Provide the (x, y) coordinate of the cell's center where the given text is located.  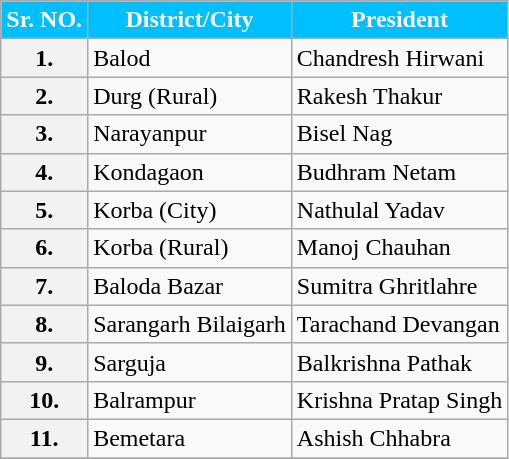
Kondagaon (190, 172)
Budhram Netam (399, 172)
11. (44, 438)
Balrampur (190, 400)
Chandresh Hirwani (399, 58)
Sarguja (190, 362)
Bemetara (190, 438)
1. (44, 58)
4. (44, 172)
Sr. NO. (44, 20)
Tarachand Devangan (399, 324)
Korba (City) (190, 210)
President (399, 20)
2. (44, 96)
Krishna Pratap Singh (399, 400)
District/City (190, 20)
Narayanpur (190, 134)
Balod (190, 58)
10. (44, 400)
Manoj Chauhan (399, 248)
Balkrishna Pathak (399, 362)
Sarangarh Bilaigarh (190, 324)
Sumitra Ghritlahre (399, 286)
Bisel Nag (399, 134)
5. (44, 210)
9. (44, 362)
Ashish Chhabra (399, 438)
7. (44, 286)
3. (44, 134)
6. (44, 248)
Baloda Bazar (190, 286)
8. (44, 324)
Nathulal Yadav (399, 210)
Korba (Rural) (190, 248)
Durg (Rural) (190, 96)
Rakesh Thakur (399, 96)
